Detect which cell encompasses the target text, then output its (X, Y) center coordinate. 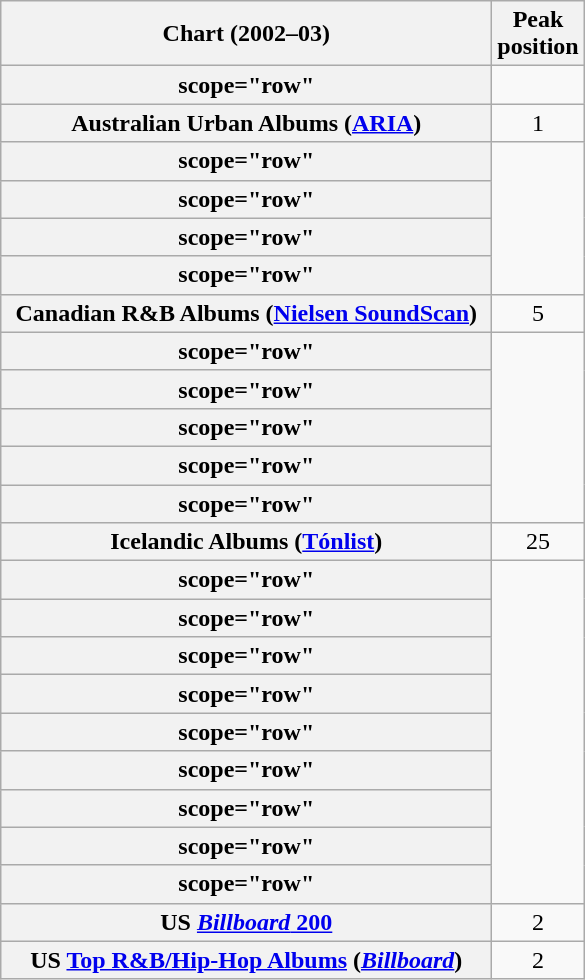
1 (538, 123)
US Billboard 200 (246, 922)
US Top R&B/Hip-Hop Albums (Billboard) (246, 960)
Chart (2002–03) (246, 34)
Canadian R&B Albums (Nielsen SoundScan) (246, 313)
5 (538, 313)
Peakposition (538, 34)
25 (538, 542)
Australian Urban Albums (ARIA) (246, 123)
Icelandic Albums (Tónlist) (246, 542)
